Return (x, y) of the center of cell containing provided text 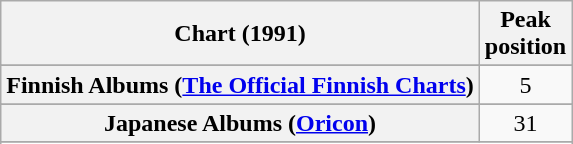
31 (525, 123)
5 (525, 85)
Japanese Albums (Oricon) (240, 123)
Finnish Albums (The Official Finnish Charts) (240, 85)
Peakposition (525, 34)
Chart (1991) (240, 34)
